Return the (X, Y) coordinate for the center point of the cell that contains the specified text.  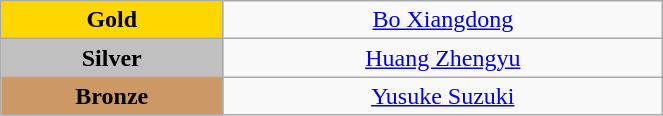
Bronze (112, 96)
Huang Zhengyu (443, 58)
Gold (112, 20)
Bo Xiangdong (443, 20)
Silver (112, 58)
Yusuke Suzuki (443, 96)
